Locate the cell with the specified text and output its (x, y) center coordinate. 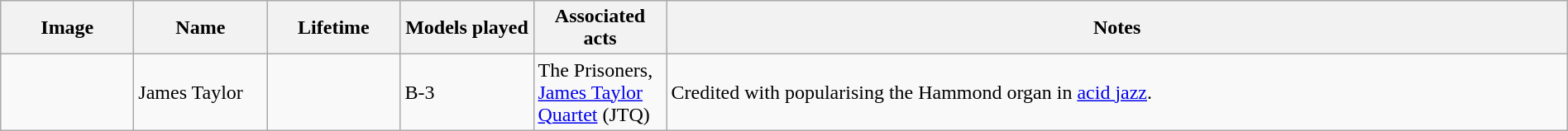
Name (200, 28)
Lifetime (334, 28)
The Prisoners, James Taylor Quartet (JTQ) (600, 92)
B-3 (466, 92)
Associated acts (600, 28)
Models played (466, 28)
Credited with popularising the Hammond organ in acid jazz. (1116, 92)
James Taylor (200, 92)
Image (68, 28)
Notes (1116, 28)
